Capture the cell that displays the provided text and extract its [x, y] central coordinate. 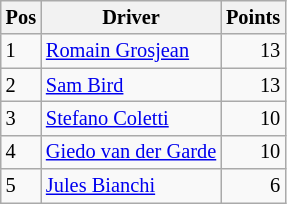
1 [21, 51]
4 [21, 152]
Driver [131, 17]
Stefano Coletti [131, 118]
Giedo van der Garde [131, 152]
Points [253, 17]
Jules Bianchi [131, 186]
Romain Grosjean [131, 51]
6 [253, 186]
3 [21, 118]
5 [21, 186]
2 [21, 85]
Pos [21, 17]
Sam Bird [131, 85]
